Extract the (X, Y) coordinate from the center of the cell holding the provided text.  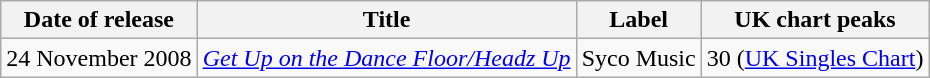
Date of release (99, 20)
UK chart peaks (815, 20)
Title (386, 20)
Syco Music (638, 58)
24 November 2008 (99, 58)
30 (UK Singles Chart) (815, 58)
Get Up on the Dance Floor/Headz Up (386, 58)
Label (638, 20)
